Scan for the cell matching the given text and deliver its [x, y] coordinate at center. 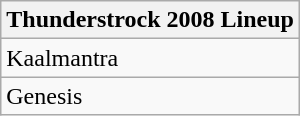
Kaalmantra [150, 58]
Thunderstrock 2008 Lineup [150, 20]
Genesis [150, 96]
